Identify which cell holds the provided text, then report its [x, y] central coordinate. 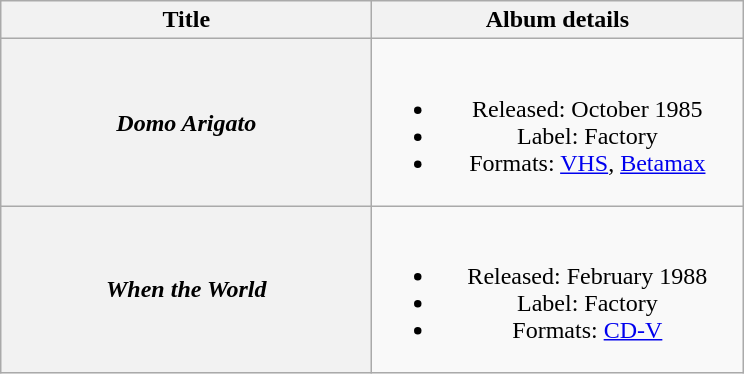
Released: October 1985Label: FactoryFormats: VHS, Betamax [558, 122]
Domo Arigato [186, 122]
Title [186, 20]
Released: February 1988Label: FactoryFormats: CD-V [558, 290]
Album details [558, 20]
When the World [186, 290]
